Extract the (X, Y) coordinate from the center of the cell holding the provided text.  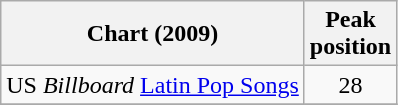
Peakposition (350, 34)
28 (350, 85)
US Billboard Latin Pop Songs (153, 85)
Chart (2009) (153, 34)
